Provide the (x, y) coordinate of the cell's center where the given text is located.  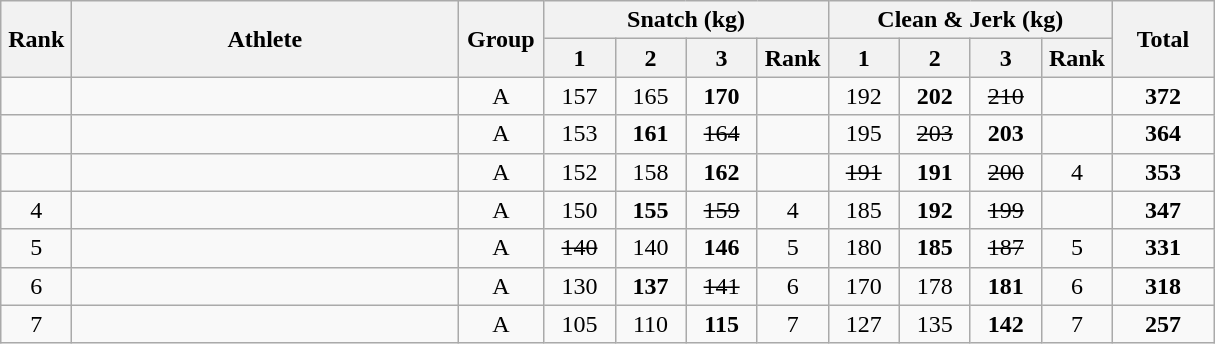
Total (1162, 39)
199 (1006, 210)
Clean & Jerk (kg) (970, 20)
137 (650, 286)
162 (722, 172)
157 (580, 96)
161 (650, 134)
142 (1006, 324)
210 (1006, 96)
Snatch (kg) (686, 20)
153 (580, 134)
105 (580, 324)
Athlete (265, 39)
152 (580, 172)
135 (934, 324)
Group (501, 39)
202 (934, 96)
164 (722, 134)
127 (864, 324)
180 (864, 248)
115 (722, 324)
331 (1162, 248)
165 (650, 96)
372 (1162, 96)
159 (722, 210)
141 (722, 286)
347 (1162, 210)
257 (1162, 324)
364 (1162, 134)
130 (580, 286)
110 (650, 324)
181 (1006, 286)
178 (934, 286)
318 (1162, 286)
200 (1006, 172)
195 (864, 134)
146 (722, 248)
155 (650, 210)
150 (580, 210)
187 (1006, 248)
158 (650, 172)
353 (1162, 172)
